Return (x, y) of the center of cell containing provided text 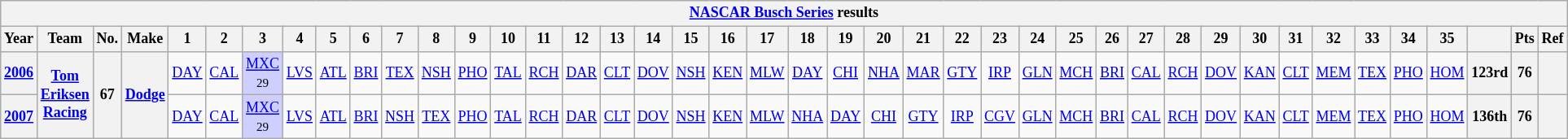
18 (808, 39)
Pts (1526, 39)
35 (1448, 39)
4 (300, 39)
11 (544, 39)
33 (1373, 39)
15 (690, 39)
16 (728, 39)
67 (107, 94)
32 (1334, 39)
Team (65, 39)
29 (1221, 39)
27 (1146, 39)
2 (225, 39)
30 (1259, 39)
Dodge (145, 94)
8 (436, 39)
31 (1296, 39)
No. (107, 39)
1 (187, 39)
9 (472, 39)
13 (617, 39)
Year (20, 39)
17 (767, 39)
Tom Eriksen Racing (65, 94)
3 (263, 39)
12 (581, 39)
24 (1037, 39)
5 (333, 39)
25 (1076, 39)
34 (1408, 39)
23 (1000, 39)
MAR (923, 73)
NASCAR Busch Series results (784, 13)
28 (1183, 39)
20 (884, 39)
14 (653, 39)
Ref (1553, 39)
10 (508, 39)
19 (846, 39)
21 (923, 39)
2006 (20, 73)
123rd (1490, 73)
2007 (20, 117)
6 (366, 39)
CGV (1000, 117)
136th (1490, 117)
7 (401, 39)
22 (962, 39)
26 (1112, 39)
Make (145, 39)
